From the cell containing the given text, extract its center point as [x, y] coordinate. 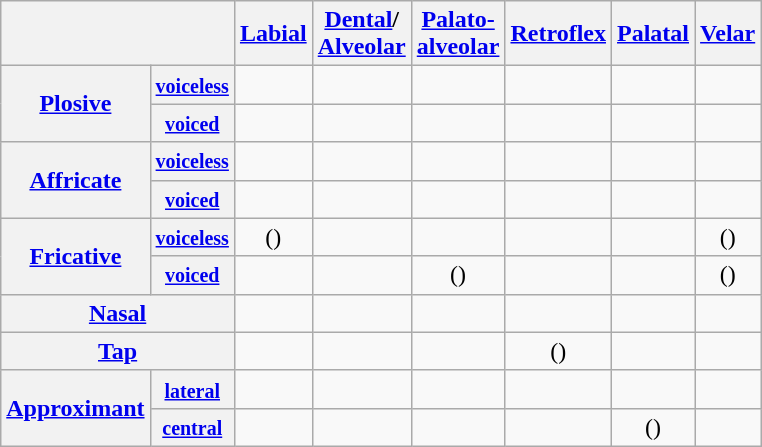
Fricative [76, 256]
Retroflex [558, 34]
Palatal [654, 34]
lateral [192, 389]
Labial [273, 34]
Nasal [118, 313]
Velar [728, 34]
Affricate [76, 180]
central [192, 427]
Palato-alveolar [458, 34]
Approximant [76, 408]
Plosive [76, 104]
Tap [118, 351]
Dental/Alveolar [362, 34]
